Locate the cell with the specified text and output its (x, y) center coordinate. 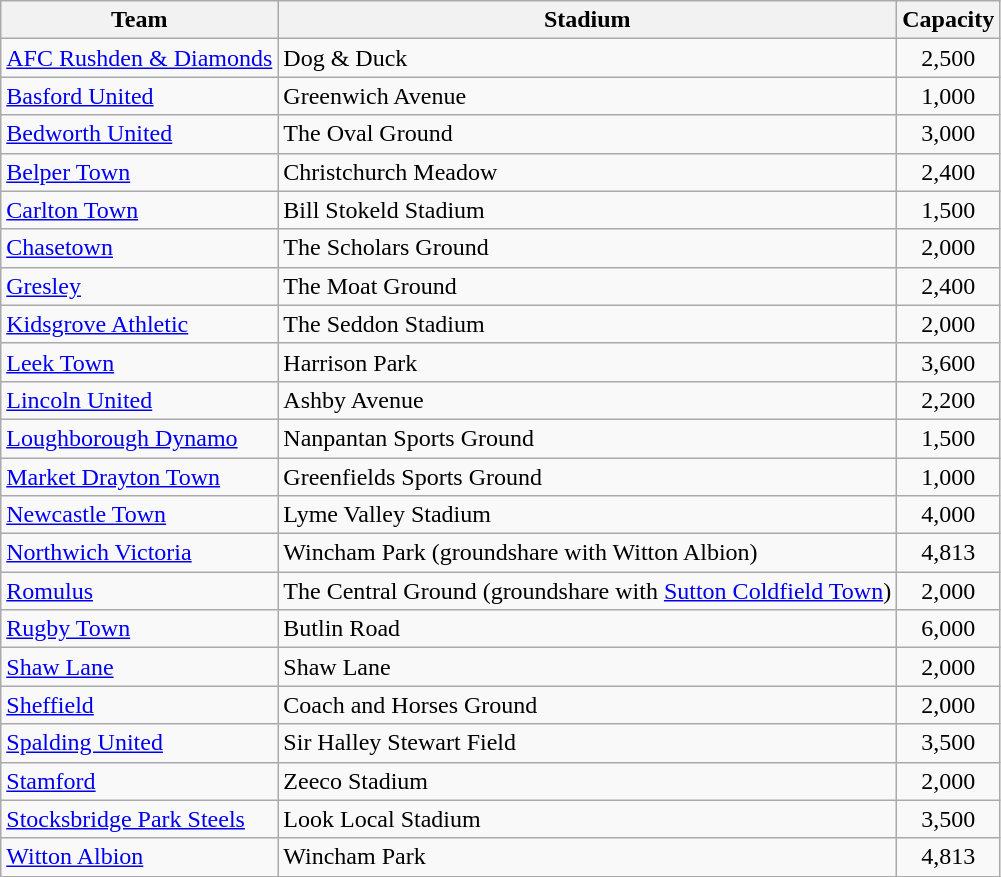
Spalding United (140, 743)
Lyme Valley Stadium (588, 515)
Bill Stokeld Stadium (588, 210)
Basford United (140, 96)
Look Local Stadium (588, 819)
The Central Ground (groundshare with Sutton Coldfield Town) (588, 591)
Dog & Duck (588, 58)
2,200 (948, 400)
6,000 (948, 629)
Gresley (140, 286)
Capacity (948, 20)
Ashby Avenue (588, 400)
Kidsgrove Athletic (140, 324)
Newcastle Town (140, 515)
The Seddon Stadium (588, 324)
The Oval Ground (588, 134)
2,500 (948, 58)
Greenwich Avenue (588, 96)
Lincoln United (140, 400)
Stadium (588, 20)
Leek Town (140, 362)
Romulus (140, 591)
Chasetown (140, 248)
3,600 (948, 362)
Butlin Road (588, 629)
The Moat Ground (588, 286)
Nanpantan Sports Ground (588, 438)
Northwich Victoria (140, 553)
Rugby Town (140, 629)
Wincham Park (groundshare with Witton Albion) (588, 553)
Wincham Park (588, 857)
Witton Albion (140, 857)
Zeeco Stadium (588, 781)
Coach and Horses Ground (588, 705)
Team (140, 20)
4,000 (948, 515)
The Scholars Ground (588, 248)
Christchurch Meadow (588, 172)
Loughborough Dynamo (140, 438)
Stocksbridge Park Steels (140, 819)
Market Drayton Town (140, 477)
Sir Halley Stewart Field (588, 743)
AFC Rushden & Diamonds (140, 58)
Greenfields Sports Ground (588, 477)
3,000 (948, 134)
Sheffield (140, 705)
Bedworth United (140, 134)
Belper Town (140, 172)
Carlton Town (140, 210)
Stamford (140, 781)
Harrison Park (588, 362)
